Capture the cell that displays the provided text and extract its (X, Y) central coordinate. 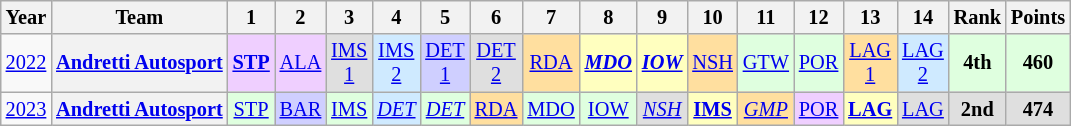
2nd (978, 109)
7 (550, 17)
1 (252, 17)
LAG1 (870, 63)
11 (766, 17)
4th (978, 63)
3 (349, 17)
Points (1038, 17)
8 (608, 17)
2023 (26, 109)
6 (496, 17)
4 (396, 17)
14 (923, 17)
Year (26, 17)
2 (301, 17)
460 (1038, 63)
GTW (766, 63)
IMS1 (349, 63)
GMP (766, 109)
LAG2 (923, 63)
ALA (301, 63)
DET2 (496, 63)
DET1 (444, 63)
Team (139, 17)
Rank (978, 17)
9 (662, 17)
10 (712, 17)
IMS2 (396, 63)
13 (870, 17)
5 (444, 17)
2022 (26, 63)
BAR (301, 109)
12 (818, 17)
474 (1038, 109)
